Pinpoint the cell where the given text exists, returning its (x, y) midpoint coordinate. 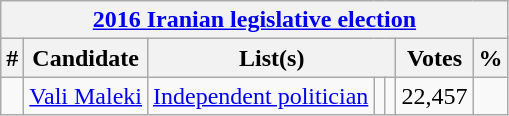
% (490, 58)
# (12, 58)
22,457 (434, 96)
Votes (434, 58)
Vali Maleki (86, 96)
Independent politician (261, 96)
List(s) (272, 58)
2016 Iranian legislative election (254, 20)
Candidate (86, 58)
